Return the (x, y) coordinate for the center point of the cell that contains the specified text.  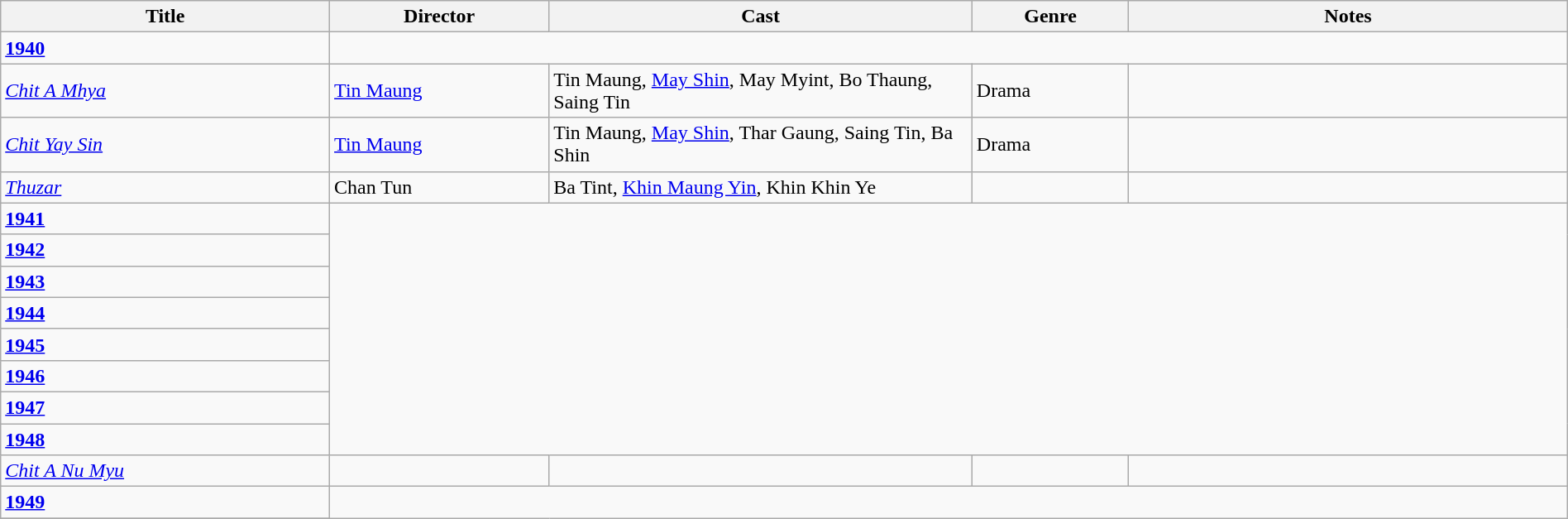
1946 (165, 376)
Chit Yay Sin (165, 144)
Director (440, 17)
Cast (761, 17)
Ba Tint, Khin Maung Yin, Khin Khin Ye (761, 187)
1949 (165, 502)
1942 (165, 250)
Chit A Nu Myu (165, 471)
Tin Maung, May Shin, May Myint, Bo Thaung, Saing Tin (761, 91)
Chan Tun (440, 187)
1941 (165, 219)
Title (165, 17)
Notes (1348, 17)
Thuzar (165, 187)
Genre (1050, 17)
1943 (165, 281)
Chit A Mhya (165, 91)
1947 (165, 407)
1940 (165, 48)
Tin Maung, May Shin, Thar Gaung, Saing Tin, Ba Shin (761, 144)
1945 (165, 344)
1944 (165, 313)
1948 (165, 440)
